Determine the [X, Y] coordinate at the center of the cell enclosing the given text.  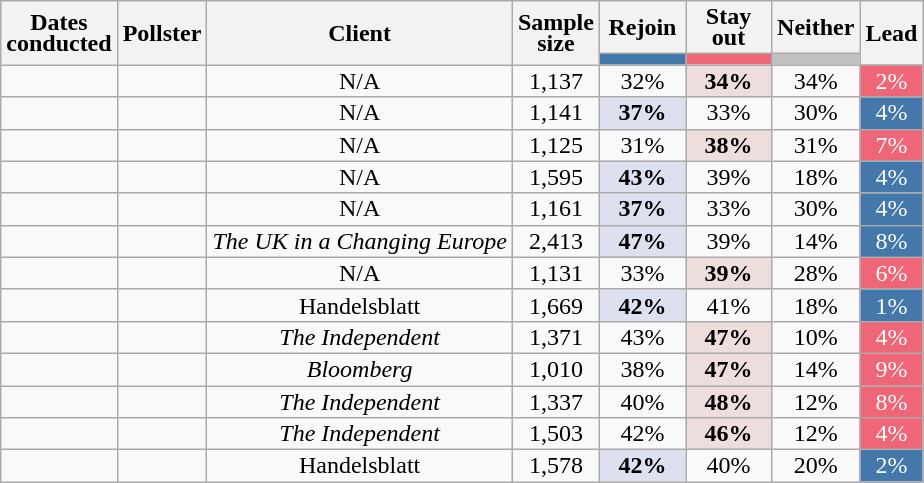
Client [360, 33]
1,503 [556, 434]
1,161 [556, 209]
2,413 [556, 241]
1,010 [556, 369]
Datesconducted [59, 33]
1,669 [556, 305]
10% [816, 337]
1,125 [556, 145]
Stay out [729, 28]
48% [729, 402]
46% [729, 434]
Lead [892, 33]
Pollster [162, 33]
1,337 [556, 402]
1,131 [556, 273]
1,141 [556, 113]
41% [729, 305]
6% [892, 273]
Neither [816, 28]
20% [816, 466]
1,137 [556, 81]
The UK in a Changing Europe [360, 241]
Bloomberg [360, 369]
1% [892, 305]
Samplesize [556, 33]
9% [892, 369]
28% [816, 273]
32% [642, 81]
1,595 [556, 177]
1,371 [556, 337]
1,578 [556, 466]
Rejoin [642, 28]
7% [892, 145]
